Output the (X, Y) coordinate of the center of the cell containing the given text.  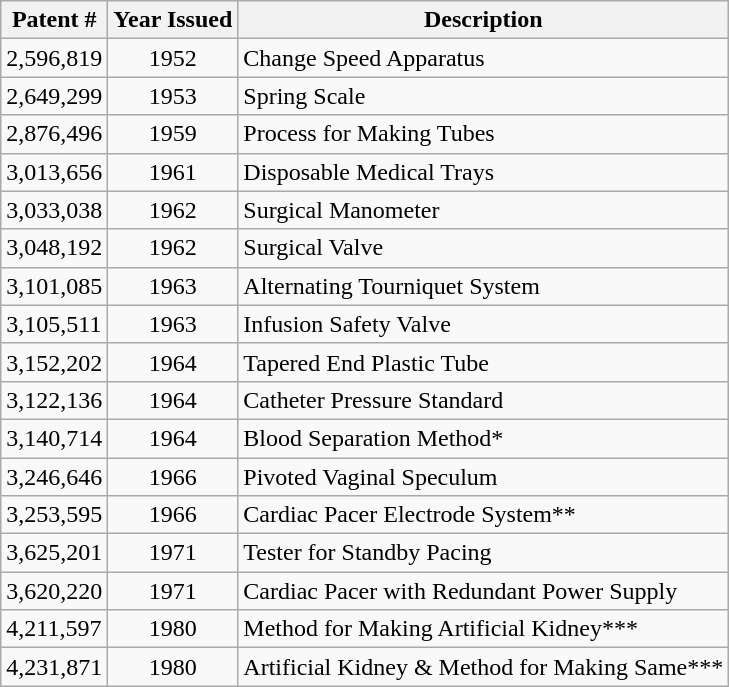
Artificial Kidney & Method for Making Same*** (484, 667)
3,140,714 (54, 438)
3,246,646 (54, 477)
2,596,819 (54, 58)
Alternating Tourniquet System (484, 286)
Patent # (54, 20)
Blood Separation Method* (484, 438)
Surgical Manometer (484, 210)
2,876,496 (54, 134)
Cardiac Pacer with Redundant Power Supply (484, 591)
Description (484, 20)
3,013,656 (54, 172)
3,105,511 (54, 324)
3,122,136 (54, 400)
1953 (173, 96)
Tester for Standby Pacing (484, 553)
2,649,299 (54, 96)
Year Issued (173, 20)
1961 (173, 172)
Change Speed Apparatus (484, 58)
Pivoted Vaginal Speculum (484, 477)
3,033,038 (54, 210)
1959 (173, 134)
Infusion Safety Valve (484, 324)
Surgical Valve (484, 248)
3,048,192 (54, 248)
4,231,871 (54, 667)
1952 (173, 58)
Disposable Medical Trays (484, 172)
Method for Making Artificial Kidney*** (484, 629)
3,101,085 (54, 286)
Catheter Pressure Standard (484, 400)
Process for Making Tubes (484, 134)
Cardiac Pacer Electrode System** (484, 515)
Tapered End Plastic Tube (484, 362)
3,152,202 (54, 362)
4,211,597 (54, 629)
3,625,201 (54, 553)
Spring Scale (484, 96)
3,253,595 (54, 515)
3,620,220 (54, 591)
